From the cell containing the given text, extract its center point as (x, y) coordinate. 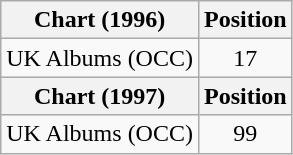
99 (245, 134)
17 (245, 58)
Chart (1996) (100, 20)
Chart (1997) (100, 96)
